Identify which cell holds the provided text, then report its (X, Y) central coordinate. 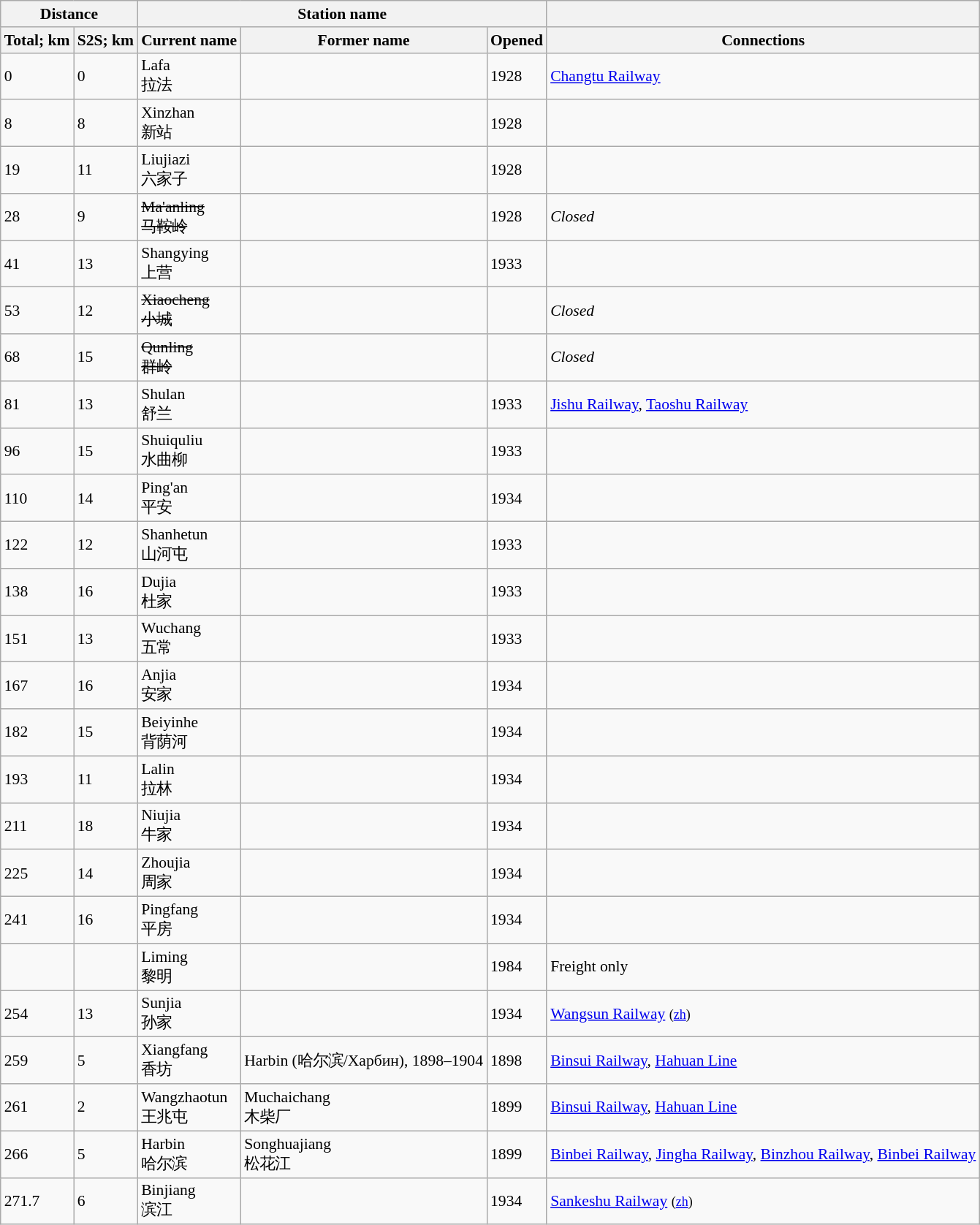
254 (37, 1014)
Connections (763, 40)
Qunling群岭 (189, 357)
Harbin哈尔滨 (189, 1154)
Shuiquliu水曲柳 (189, 451)
Binbei Railway, Jingha Railway, Binzhou Railway, Binbei Railway (763, 1154)
241 (37, 920)
2 (106, 1107)
Lafa拉法 (189, 76)
28 (37, 217)
Anjia安家 (189, 686)
1898 (517, 1061)
259 (37, 1061)
Xiangfang香坊 (189, 1061)
Wangzhaotun王兆屯 (189, 1107)
Wangsun Railway (zh) (763, 1014)
Liming黎明 (189, 967)
Shulan舒兰 (189, 404)
225 (37, 873)
81 (37, 404)
Xinzhan新站 (189, 124)
53 (37, 311)
271.7 (37, 1201)
138 (37, 592)
Muchaichang木柴厂 (364, 1107)
167 (37, 686)
Harbin (哈尔滨/Харбин), 1898–1904 (364, 1061)
Liujiazi六家子 (189, 170)
96 (37, 451)
211 (37, 826)
261 (37, 1107)
19 (37, 170)
Lalin拉林 (189, 779)
Total; km (37, 40)
Opened (517, 40)
Shangying上营 (189, 264)
Xiaocheng小城 (189, 311)
18 (106, 826)
Distance (69, 14)
Dujia杜家 (189, 592)
Sunjia孙家 (189, 1014)
193 (37, 779)
Ping'an平安 (189, 498)
6 (106, 1201)
41 (37, 264)
Wuchang五常 (189, 639)
Ma'anling马鞍岭 (189, 217)
Changtu Railway (763, 76)
Jishu Railway, Taoshu Railway (763, 404)
Sankeshu Railway (zh) (763, 1201)
Pingfang平房 (189, 920)
S2S; km (106, 40)
Former name (364, 40)
68 (37, 357)
Zhoujia周家 (189, 873)
Current name (189, 40)
110 (37, 498)
Songhuajiang松花江 (364, 1154)
122 (37, 545)
Binjiang滨江 (189, 1201)
9 (106, 217)
151 (37, 639)
Niujia牛家 (189, 826)
Shanhetun山河屯 (189, 545)
Beiyinhe背荫河 (189, 732)
1984 (517, 967)
182 (37, 732)
Freight only (763, 967)
266 (37, 1154)
Station name (342, 14)
